For the text-containing cell, return its midpoint in (X, Y) coordinate format. 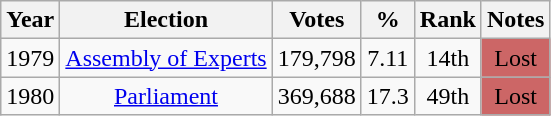
Year (30, 20)
1979 (30, 58)
1980 (30, 96)
179,798 (316, 58)
Parliament (166, 96)
Votes (316, 20)
% (388, 20)
Election (166, 20)
14th (448, 58)
369,688 (316, 96)
Notes (515, 20)
7.11 (388, 58)
17.3 (388, 96)
49th (448, 96)
Rank (448, 20)
Assembly of Experts (166, 58)
